Provide the (x, y) coordinate of the cell's center where the given text is located.  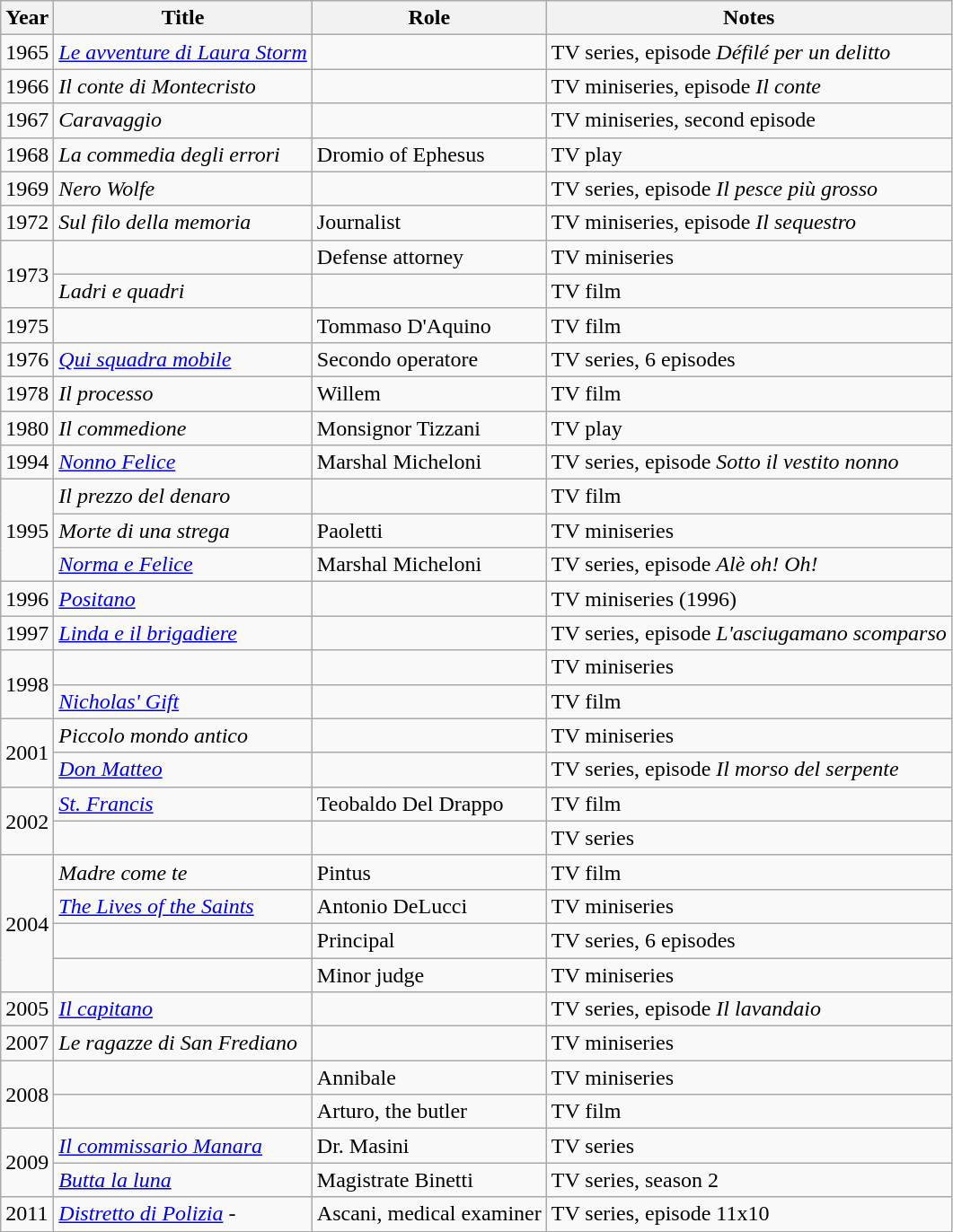
Il processo (183, 393)
Year (27, 18)
Butta la luna (183, 1180)
1994 (27, 462)
Minor judge (429, 974)
Sul filo della memoria (183, 223)
TV series, episode Défilé per un delitto (749, 52)
Title (183, 18)
La commedia degli errori (183, 154)
TV series, episode Il lavandaio (749, 1009)
1995 (27, 531)
TV series, episode Alè oh! Oh! (749, 565)
Il prezzo del denaro (183, 497)
1965 (27, 52)
Dr. Masini (429, 1146)
TV miniseries (1996) (749, 599)
Magistrate Binetti (429, 1180)
TV series, season 2 (749, 1180)
2001 (27, 752)
1972 (27, 223)
Role (429, 18)
TV miniseries, episode Il conte (749, 86)
Norma e Felice (183, 565)
Qui squadra mobile (183, 359)
Nicholas' Gift (183, 701)
TV miniseries, second episode (749, 120)
TV miniseries, episode Il sequestro (749, 223)
1997 (27, 633)
Nero Wolfe (183, 189)
Dromio of Ephesus (429, 154)
Ladri e quadri (183, 291)
1975 (27, 325)
Morte di una strega (183, 531)
Le ragazze di San Frediano (183, 1043)
Distretto di Polizia - (183, 1214)
Ascani, medical examiner (429, 1214)
2011 (27, 1214)
Pintus (429, 872)
Willem (429, 393)
2005 (27, 1009)
2009 (27, 1163)
Piccolo mondo antico (183, 735)
1996 (27, 599)
TV series, episode Sotto il vestito nonno (749, 462)
Don Matteo (183, 770)
1967 (27, 120)
2002 (27, 821)
1978 (27, 393)
1968 (27, 154)
Il capitano (183, 1009)
TV series, episode 11x10 (749, 1214)
The Lives of the Saints (183, 906)
Il conte di Montecristo (183, 86)
Notes (749, 18)
1976 (27, 359)
Arturo, the butler (429, 1112)
Secondo operatore (429, 359)
Paoletti (429, 531)
Principal (429, 940)
Defense attorney (429, 257)
Journalist (429, 223)
1998 (27, 684)
St. Francis (183, 804)
Le avventure di Laura Storm (183, 52)
Caravaggio (183, 120)
TV series, episode Il morso del serpente (749, 770)
Il commissario Manara (183, 1146)
1969 (27, 189)
Nonno Felice (183, 462)
2008 (27, 1095)
1966 (27, 86)
TV series, episode L'asciugamano scomparso (749, 633)
Linda e il brigadiere (183, 633)
Il commedione (183, 428)
Teobaldo Del Drappo (429, 804)
1980 (27, 428)
2004 (27, 923)
Monsignor Tizzani (429, 428)
Annibale (429, 1078)
TV series, episode Il pesce più grosso (749, 189)
Madre come te (183, 872)
Tommaso D'Aquino (429, 325)
Antonio DeLucci (429, 906)
2007 (27, 1043)
Positano (183, 599)
1973 (27, 274)
